Identify which cell holds the provided text, then report its (x, y) central coordinate. 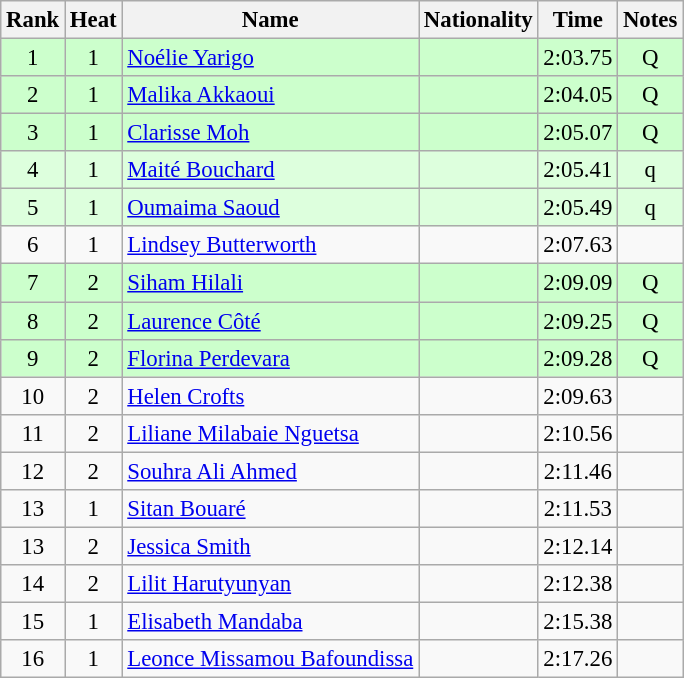
Siham Hilali (270, 283)
8 (33, 321)
12 (33, 471)
2:04.05 (578, 95)
2:17.26 (578, 659)
4 (33, 170)
6 (33, 245)
2:09.28 (578, 358)
2:05.07 (578, 133)
Helen Crofts (270, 396)
Liliane Milabaie Nguetsa (270, 433)
Souhra Ali Ahmed (270, 471)
2:07.63 (578, 245)
Maité Bouchard (270, 170)
Florina Perdevara (270, 358)
2:11.46 (578, 471)
Malika Akkaoui (270, 95)
Lindsey Butterworth (270, 245)
Sitan Bouaré (270, 509)
Leonce Missamou Bafoundissa (270, 659)
Rank (33, 20)
Notes (650, 20)
7 (33, 283)
Time (578, 20)
2:11.53 (578, 509)
Jessica Smith (270, 546)
10 (33, 396)
2:09.09 (578, 283)
Lilit Harutyunyan (270, 584)
2:09.25 (578, 321)
2:15.38 (578, 621)
Nationality (478, 20)
2:12.38 (578, 584)
5 (33, 208)
Heat (94, 20)
Name (270, 20)
2:05.41 (578, 170)
2:03.75 (578, 58)
9 (33, 358)
11 (33, 433)
14 (33, 584)
2:12.14 (578, 546)
15 (33, 621)
2:10.56 (578, 433)
Oumaima Saoud (270, 208)
Elisabeth Mandaba (270, 621)
Noélie Yarigo (270, 58)
16 (33, 659)
2:05.49 (578, 208)
3 (33, 133)
Laurence Côté (270, 321)
2:09.63 (578, 396)
Clarisse Moh (270, 133)
